Identify which cell holds the provided text, then report its [x, y] central coordinate. 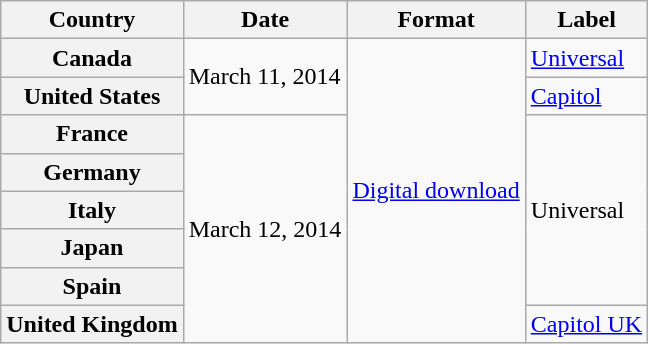
France [92, 134]
Canada [92, 58]
March 11, 2014 [265, 77]
Date [265, 20]
United Kingdom [92, 324]
Country [92, 20]
March 12, 2014 [265, 229]
United States [92, 96]
Italy [92, 210]
Digital download [436, 191]
Capitol UK [586, 324]
Japan [92, 248]
Germany [92, 172]
Spain [92, 286]
Format [436, 20]
Label [586, 20]
Capitol [586, 96]
